Detect which cell encompasses the target text, then output its (X, Y) center coordinate. 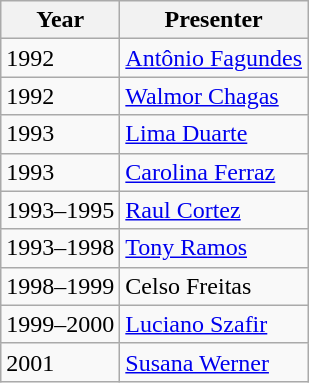
1993–1995 (60, 210)
Raul Cortez (214, 210)
Walmor Chagas (214, 96)
1998–1999 (60, 286)
Tony Ramos (214, 248)
1999–2000 (60, 324)
Year (60, 20)
Lima Duarte (214, 134)
Luciano Szafir (214, 324)
Celso Freitas (214, 286)
1993–1998 (60, 248)
Antônio Fagundes (214, 58)
Carolina Ferraz (214, 172)
Presenter (214, 20)
2001 (60, 362)
Susana Werner (214, 362)
